Capture the cell that displays the provided text and extract its (X, Y) central coordinate. 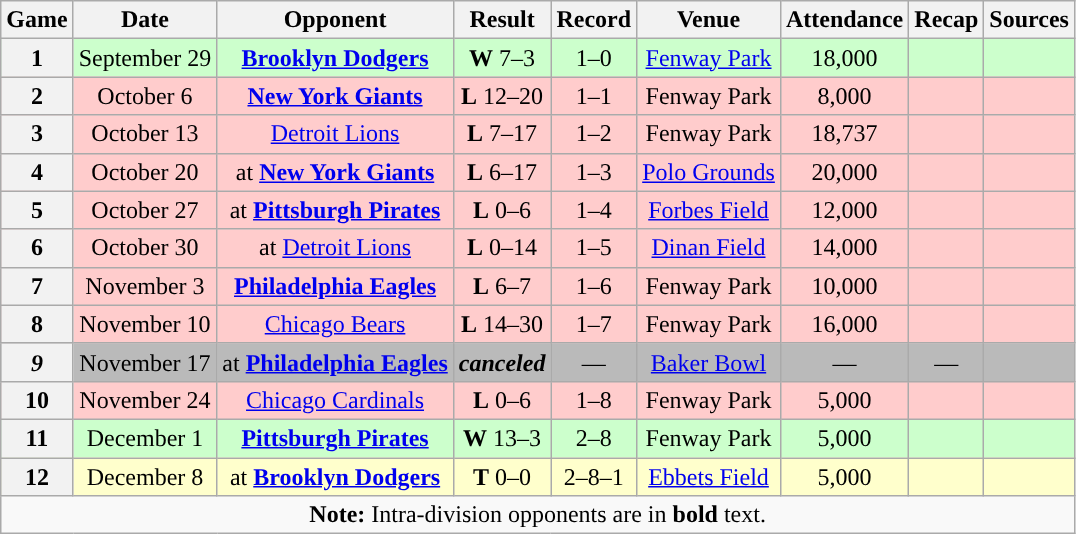
1–8 (594, 400)
Opponent (335, 20)
Dinan Field (709, 248)
2–8–1 (594, 477)
November 3 (145, 286)
October 13 (145, 134)
L 7–17 (502, 134)
1–7 (594, 324)
Baker Bowl (709, 362)
1–2 (594, 134)
2 (37, 96)
4 (37, 172)
16,000 (844, 324)
1 (37, 58)
2–8 (594, 438)
September 29 (145, 58)
at Brooklyn Dodgers (335, 477)
December 1 (145, 438)
October 6 (145, 96)
1–4 (594, 210)
Ebbets Field (709, 477)
Recap (946, 20)
at Philadelphia Eagles (335, 362)
L 12–20 (502, 96)
December 8 (145, 477)
20,000 (844, 172)
W 7–3 (502, 58)
L 6–17 (502, 172)
3 (37, 134)
Pittsburgh Pirates (335, 438)
12,000 (844, 210)
1–6 (594, 286)
October 20 (145, 172)
Chicago Cardinals (335, 400)
6 (37, 248)
L 14–30 (502, 324)
1–5 (594, 248)
L 0–14 (502, 248)
10,000 (844, 286)
November 10 (145, 324)
18,737 (844, 134)
1–3 (594, 172)
1–1 (594, 96)
5 (37, 210)
9 (37, 362)
October 27 (145, 210)
Game (37, 20)
Forbes Field (709, 210)
11 (37, 438)
Record (594, 20)
at Detroit Lions (335, 248)
10 (37, 400)
T 0–0 (502, 477)
1–0 (594, 58)
Philadelphia Eagles (335, 286)
Result (502, 20)
canceled (502, 362)
7 (37, 286)
New York Giants (335, 96)
Chicago Bears (335, 324)
November 24 (145, 400)
W 13–3 (502, 438)
Note: Intra-division opponents are in bold text. (538, 515)
Detroit Lions (335, 134)
Venue (709, 20)
14,000 (844, 248)
Polo Grounds (709, 172)
at Pittsburgh Pirates (335, 210)
Sources (1030, 20)
at New York Giants (335, 172)
October 30 (145, 248)
Date (145, 20)
Brooklyn Dodgers (335, 58)
12 (37, 477)
Attendance (844, 20)
November 17 (145, 362)
L 6–7 (502, 286)
8,000 (844, 96)
18,000 (844, 58)
8 (37, 324)
